Capture the cell that displays the provided text and extract its (x, y) central coordinate. 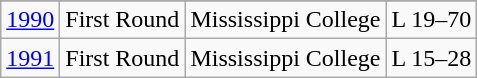
L 19–70 (432, 20)
L 15–28 (432, 58)
1991 (30, 58)
1990 (30, 20)
